Search for the cell housing the specified text and yield its [x, y] center coordinate. 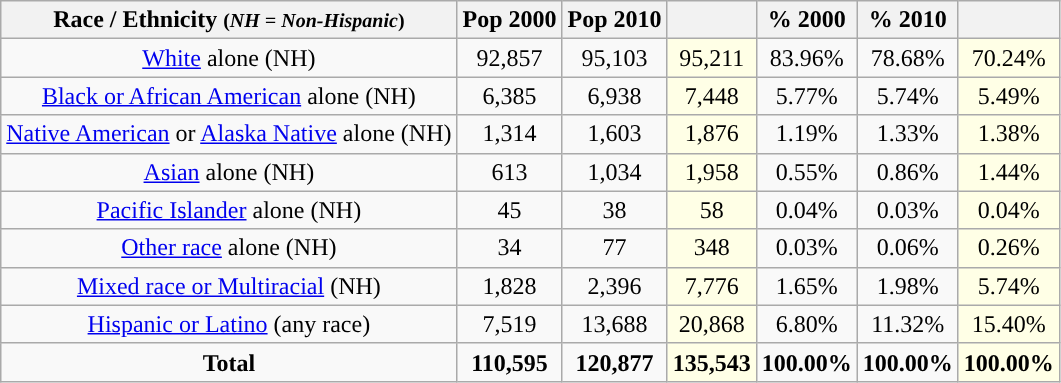
13,688 [614, 324]
Pop 2000 [510, 20]
7,448 [712, 96]
15.40% [1008, 324]
78.68% [908, 58]
6,938 [614, 96]
1.65% [806, 286]
1,828 [510, 286]
38 [614, 210]
77 [614, 248]
110,595 [510, 362]
92,857 [510, 58]
Pacific Islander alone (NH) [229, 210]
Native American or Alaska Native alone (NH) [229, 134]
1,958 [712, 172]
6,385 [510, 96]
58 [712, 210]
0.55% [806, 172]
Race / Ethnicity (NH = Non-Hispanic) [229, 20]
Black or African American alone (NH) [229, 96]
1.38% [1008, 134]
1,314 [510, 134]
% 2010 [908, 20]
1,876 [712, 134]
5.77% [806, 96]
Total [229, 362]
Hispanic or Latino (any race) [229, 324]
45 [510, 210]
% 2000 [806, 20]
1,034 [614, 172]
95,103 [614, 58]
20,868 [712, 324]
6.80% [806, 324]
135,543 [712, 362]
Other race alone (NH) [229, 248]
7,519 [510, 324]
613 [510, 172]
Mixed race or Multiracial (NH) [229, 286]
Asian alone (NH) [229, 172]
1.44% [1008, 172]
0.86% [908, 172]
83.96% [806, 58]
5.49% [1008, 96]
White alone (NH) [229, 58]
2,396 [614, 286]
70.24% [1008, 58]
1.19% [806, 134]
Pop 2010 [614, 20]
1,603 [614, 134]
11.32% [908, 324]
34 [510, 248]
1.33% [908, 134]
95,211 [712, 58]
348 [712, 248]
120,877 [614, 362]
1.98% [908, 286]
0.26% [1008, 248]
7,776 [712, 286]
0.06% [908, 248]
